Extract the (X, Y) coordinate from the center of the cell holding the provided text.  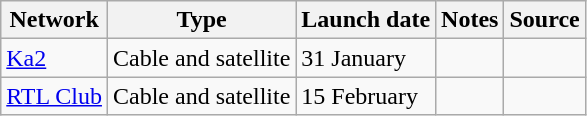
Launch date (366, 20)
RTL Club (54, 96)
Source (544, 20)
15 February (366, 96)
Ka2 (54, 58)
31 January (366, 58)
Network (54, 20)
Notes (470, 20)
Type (201, 20)
